Capture the cell that displays the provided text and extract its [x, y] central coordinate. 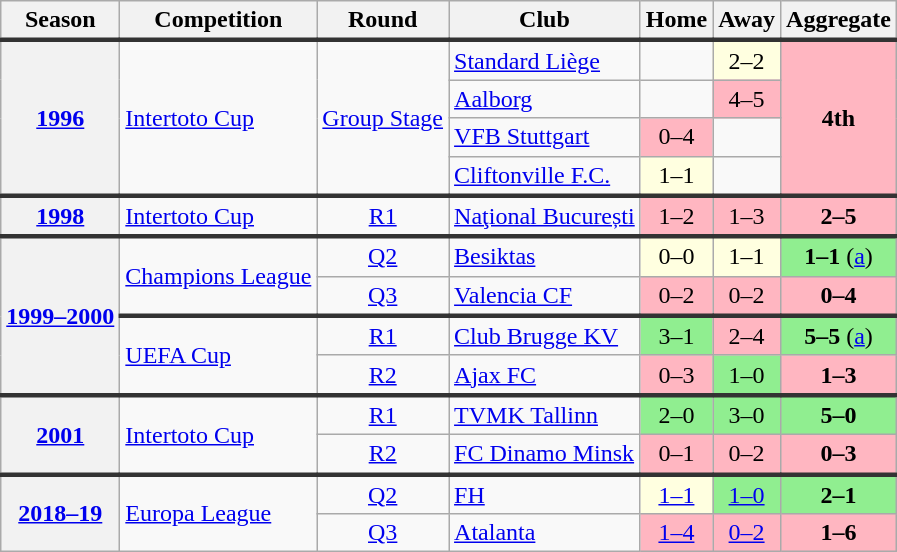
Group Stage [383, 118]
3–1 [676, 336]
Aggregate [839, 21]
VFB Stuttgart [545, 137]
1999–2000 [60, 316]
1–4 [676, 533]
Home [676, 21]
1996 [60, 118]
UEFA Cup [218, 356]
Europa League [218, 513]
4–5 [747, 99]
Valencia CF [545, 296]
0–0 [676, 257]
2–0 [676, 415]
FC Dinamo Minsk [545, 454]
FH [545, 494]
Round [383, 21]
Aalborg [545, 99]
Ajax FC [545, 375]
1998 [60, 216]
0–1 [676, 454]
Club Brugge KV [545, 336]
2018–19 [60, 513]
1–6 [839, 533]
5–5 (a) [839, 336]
4th [839, 118]
Standard Liège [545, 60]
Season [60, 21]
Naţional București [545, 216]
3–0 [747, 415]
1–2 [676, 216]
Cliftonville F.C. [545, 176]
Club [545, 21]
Besiktas [545, 257]
2001 [60, 434]
2–1 [839, 494]
TVMK Tallinn [545, 415]
Away [747, 21]
Competition [218, 21]
5–0 [839, 415]
Atalanta [545, 533]
2–5 [839, 216]
Champions League [218, 276]
2–2 [747, 60]
1–1 (a) [839, 257]
2–4 [747, 336]
